For the text-containing cell, return its midpoint in [X, Y] coordinate format. 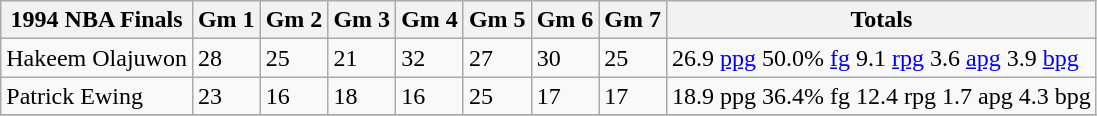
Gm 7 [633, 20]
Gm 1 [226, 20]
18 [362, 96]
1994 NBA Finals [97, 20]
Gm 2 [294, 20]
Hakeem Olajuwon [97, 58]
Gm 4 [430, 20]
28 [226, 58]
32 [430, 58]
Patrick Ewing [97, 96]
30 [565, 58]
Totals [882, 20]
Gm 3 [362, 20]
Gm 5 [497, 20]
23 [226, 96]
27 [497, 58]
26.9 ppg 50.0% fg 9.1 rpg 3.6 apg 3.9 bpg [882, 58]
Gm 6 [565, 20]
21 [362, 58]
18.9 ppg 36.4% fg 12.4 rpg 1.7 apg 4.3 bpg [882, 96]
